Return (X, Y) of the center of cell containing provided text 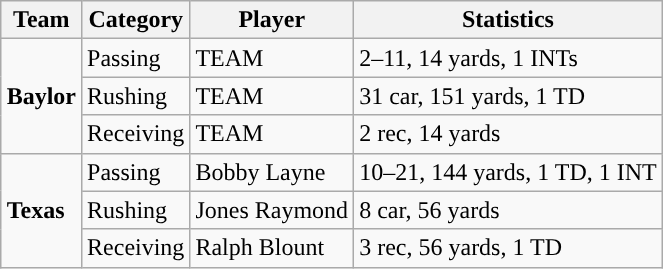
2 rec, 14 yards (508, 134)
31 car, 151 yards, 1 TD (508, 96)
Statistics (508, 20)
Team (41, 20)
Ralph Blount (272, 248)
8 car, 56 yards (508, 210)
Player (272, 20)
Jones Raymond (272, 210)
3 rec, 56 yards, 1 TD (508, 248)
2–11, 14 yards, 1 INTs (508, 58)
Bobby Layne (272, 172)
Texas (41, 210)
10–21, 144 yards, 1 TD, 1 INT (508, 172)
Baylor (41, 96)
Category (136, 20)
